Return the [X, Y] coordinate for the center point of the cell that contains the specified text.  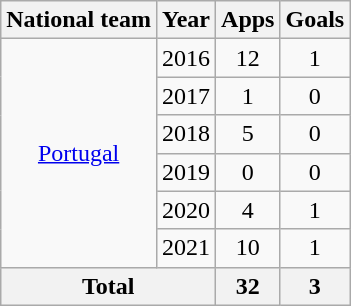
12 [248, 58]
32 [248, 286]
Portugal [79, 153]
2018 [186, 134]
2020 [186, 210]
2019 [186, 172]
10 [248, 248]
5 [248, 134]
National team [79, 20]
3 [315, 286]
Goals [315, 20]
2017 [186, 96]
2016 [186, 58]
2021 [186, 248]
Apps [248, 20]
Total [108, 286]
Year [186, 20]
4 [248, 210]
